Return [x, y] of the center of cell containing provided text 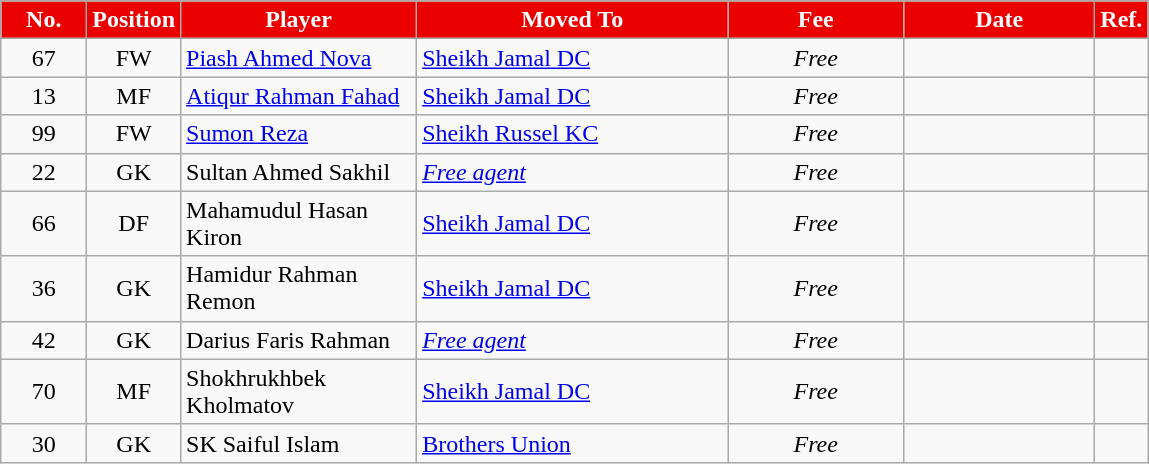
13 [44, 96]
Sheikh Russel KC [572, 134]
Mahamudul Hasan Kiron [299, 224]
30 [44, 443]
DF [134, 224]
Hamidur Rahman Remon [299, 288]
Piash Ahmed Nova [299, 58]
70 [44, 392]
67 [44, 58]
SK Saiful Islam [299, 443]
Darius Faris Rahman [299, 340]
Sumon Reza [299, 134]
22 [44, 172]
Date [1000, 20]
Position [134, 20]
Shokhrukhbek Kholmatov [299, 392]
Moved To [572, 20]
Player [299, 20]
36 [44, 288]
Sultan Ahmed Sakhil [299, 172]
Fee [816, 20]
Atiqur Rahman Fahad [299, 96]
99 [44, 134]
Brothers Union [572, 443]
Ref. [1122, 20]
66 [44, 224]
No. [44, 20]
42 [44, 340]
